Capture the cell that displays the provided text and extract its [x, y] central coordinate. 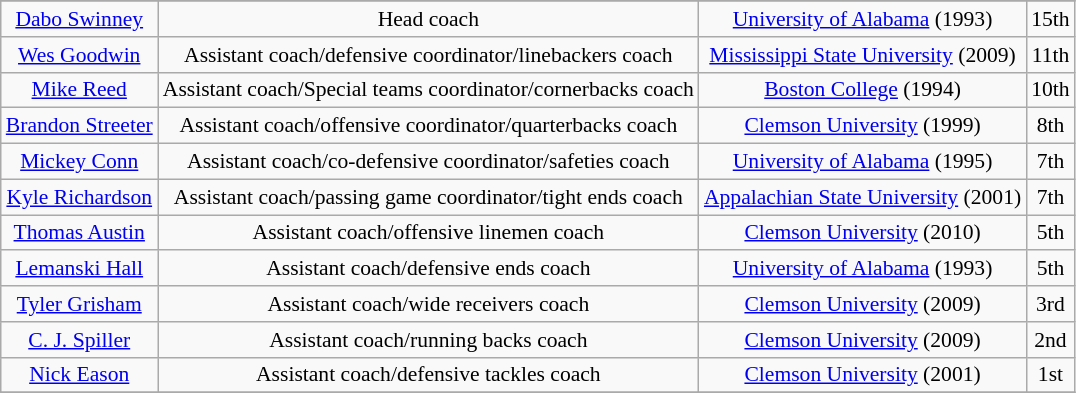
15th [1050, 19]
Nick Eason [80, 375]
Appalachian State University (2001) [862, 197]
1st [1050, 375]
3rd [1050, 304]
Clemson University (1999) [862, 126]
Assistant coach/offensive coordinator/quarterbacks coach [428, 126]
Brandon Streeter [80, 126]
Mickey Conn [80, 162]
University of Alabama (1995) [862, 162]
Thomas Austin [80, 233]
Mississippi State University (2009) [862, 55]
Assistant coach/passing game coordinator/tight ends coach [428, 197]
11th [1050, 55]
Assistant coach/offensive linemen coach [428, 233]
Assistant coach/defensive ends coach [428, 269]
Assistant coach/defensive coordinator/linebackers coach [428, 55]
Tyler Grisham [80, 304]
Assistant coach/co-defensive coordinator/safeties coach [428, 162]
Assistant coach/defensive tackles coach [428, 375]
Mike Reed [80, 90]
Clemson University (2001) [862, 375]
Head coach [428, 19]
Clemson University (2010) [862, 233]
10th [1050, 90]
Assistant coach/wide receivers coach [428, 304]
C. J. Spiller [80, 340]
8th [1050, 126]
Assistant coach/Special teams coordinator/cornerbacks coach [428, 90]
Assistant coach/running backs coach [428, 340]
Lemanski Hall [80, 269]
Kyle Richardson [80, 197]
2nd [1050, 340]
Wes Goodwin [80, 55]
Boston College (1994) [862, 90]
Dabo Swinney [80, 19]
